Extract the [X, Y] coordinate from the center of the cell holding the provided text.  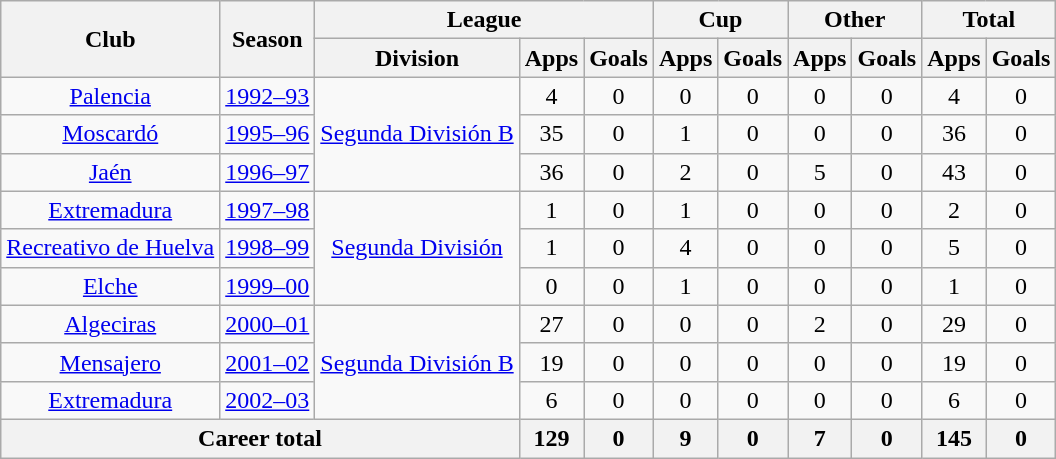
League [484, 20]
Season [268, 39]
145 [954, 438]
Segunda División [417, 248]
Jaén [110, 172]
Cup [720, 20]
1999–00 [268, 286]
2001–02 [268, 362]
Other [855, 20]
Total [989, 20]
2000–01 [268, 324]
Club [110, 39]
7 [820, 438]
1995–96 [268, 134]
1992–93 [268, 96]
1997–98 [268, 210]
27 [551, 324]
35 [551, 134]
Division [417, 58]
Career total [260, 438]
43 [954, 172]
1996–97 [268, 172]
1998–99 [268, 248]
29 [954, 324]
Moscardó [110, 134]
Elche [110, 286]
Algeciras [110, 324]
129 [551, 438]
Recreativo de Huelva [110, 248]
9 [685, 438]
Palencia [110, 96]
Mensajero [110, 362]
2002–03 [268, 400]
